From the cell containing the given text, extract its center point as [X, Y] coordinate. 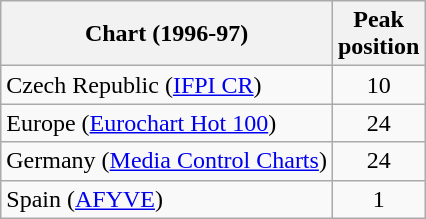
Chart (1996-97) [167, 34]
Czech Republic (IFPI CR) [167, 85]
Peakposition [378, 34]
Germany (Media Control Charts) [167, 161]
1 [378, 199]
Europe (Eurochart Hot 100) [167, 123]
10 [378, 85]
Spain (AFYVE) [167, 199]
